Locate the cell with the specified text and output its (X, Y) center coordinate. 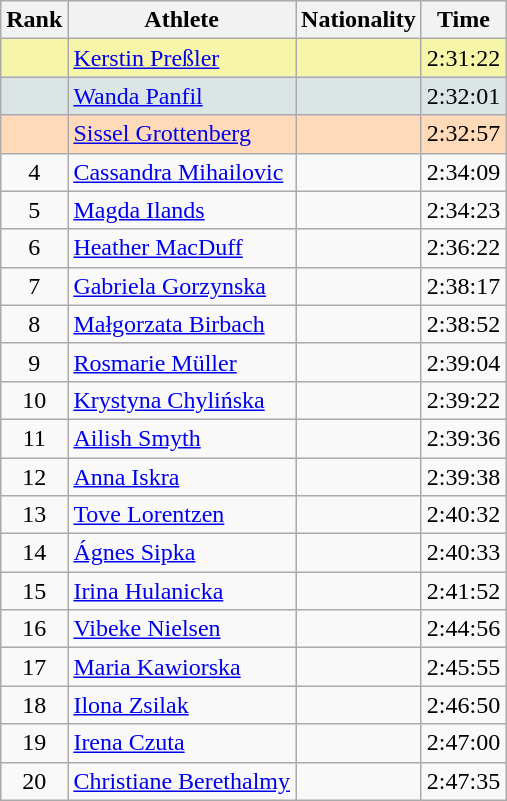
Gabriela Gorzynska (182, 286)
8 (34, 324)
4 (34, 172)
6 (34, 248)
Sissel Grottenberg (182, 134)
2:46:50 (463, 705)
Cassandra Mihailovic (182, 172)
2:31:22 (463, 58)
Ilona Zsilak (182, 705)
Time (463, 20)
Rosmarie Müller (182, 362)
Ágnes Sipka (182, 553)
Nationality (359, 20)
7 (34, 286)
12 (34, 477)
2:40:33 (463, 553)
2:45:55 (463, 667)
Krystyna Chylińska (182, 400)
Irina Hulanicka (182, 591)
2:39:36 (463, 438)
2:39:04 (463, 362)
2:39:38 (463, 477)
2:44:56 (463, 629)
18 (34, 705)
5 (34, 210)
15 (34, 591)
9 (34, 362)
2:38:52 (463, 324)
13 (34, 515)
Heather MacDuff (182, 248)
Tove Lorentzen (182, 515)
Magda Ilands (182, 210)
2:34:09 (463, 172)
2:40:32 (463, 515)
16 (34, 629)
10 (34, 400)
2:32:57 (463, 134)
11 (34, 438)
Vibeke Nielsen (182, 629)
Anna Iskra (182, 477)
Irena Czuta (182, 743)
Christiane Berethalmy (182, 781)
Athlete (182, 20)
2:36:22 (463, 248)
2:47:00 (463, 743)
Wanda Panfil (182, 96)
2:34:23 (463, 210)
Maria Kawiorska (182, 667)
2:38:17 (463, 286)
2:39:22 (463, 400)
2:47:35 (463, 781)
2:41:52 (463, 591)
2:32:01 (463, 96)
Małgorzata Birbach (182, 324)
14 (34, 553)
Ailish Smyth (182, 438)
20 (34, 781)
19 (34, 743)
17 (34, 667)
Kerstin Preßler (182, 58)
Rank (34, 20)
